Return the (x, y) coordinate for the center point of the cell that contains the specified text.  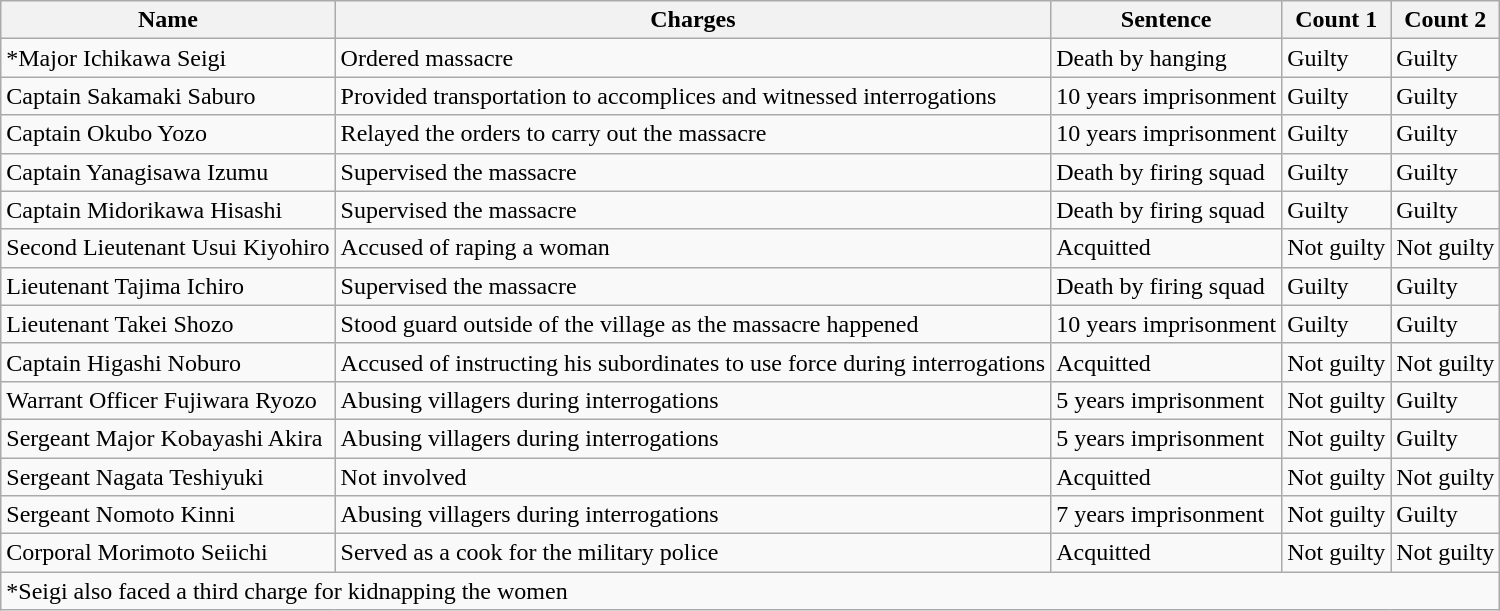
Sergeant Nomoto Kinni (168, 515)
Count 2 (1446, 20)
Captain Higashi Noburo (168, 362)
Corporal Morimoto Seiichi (168, 553)
Served as a cook for the military police (693, 553)
*Major Ichikawa Seigi (168, 58)
Count 1 (1336, 20)
Not involved (693, 477)
Captain Okubo Yozo (168, 134)
Sentence (1166, 20)
Captain Yanagisawa Izumu (168, 172)
Name (168, 20)
Accused of raping a woman (693, 248)
Second Lieutenant Usui Kiyohiro (168, 248)
Charges (693, 20)
Accused of instructing his subordinates to use force during interrogations (693, 362)
Lieutenant Tajima Ichiro (168, 286)
Lieutenant Takei Shozo (168, 324)
Ordered massacre (693, 58)
Death by hanging (1166, 58)
7 years imprisonment (1166, 515)
Sergeant Nagata Teshiyuki (168, 477)
*Seigi also faced a third charge for kidnapping the women (750, 591)
Provided transportation to accomplices and witnessed interrogations (693, 96)
Captain Midorikawa Hisashi (168, 210)
Relayed the orders to carry out the massacre (693, 134)
Captain Sakamaki Saburo (168, 96)
Stood guard outside of the village as the massacre happened (693, 324)
Sergeant Major Kobayashi Akira (168, 438)
Warrant Officer Fujiwara Ryozo (168, 400)
